Output the [X, Y] coordinate of the center of the cell containing the given text.  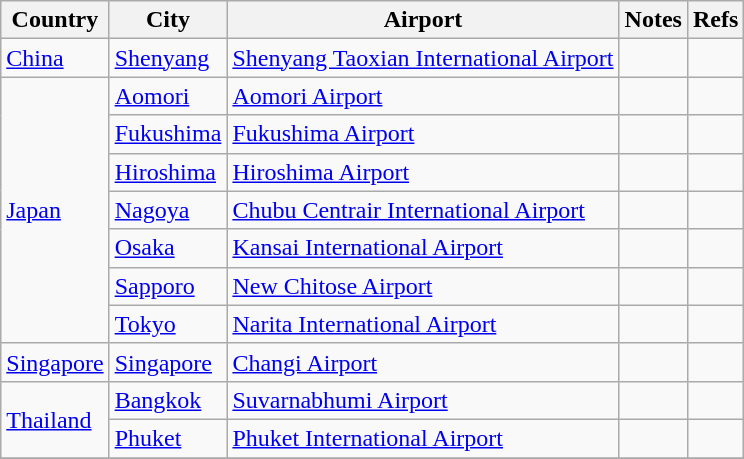
Nagoya [168, 210]
Japan [55, 210]
Narita International Airport [423, 324]
Country [55, 20]
Chubu Centrair International Airport [423, 210]
Refs [715, 20]
Aomori Airport [423, 96]
Tokyo [168, 324]
Changi Airport [423, 362]
Airport [423, 20]
Hiroshima [168, 172]
Fukushima [168, 134]
Suvarnabhumi Airport [423, 400]
Bangkok [168, 400]
China [55, 58]
Shenyang [168, 58]
Aomori [168, 96]
Osaka [168, 248]
New Chitose Airport [423, 286]
Phuket [168, 438]
Phuket International Airport [423, 438]
Sapporo [168, 286]
Kansai International Airport [423, 248]
City [168, 20]
Notes [653, 20]
Fukushima Airport [423, 134]
Shenyang Taoxian International Airport [423, 58]
Hiroshima Airport [423, 172]
Thailand [55, 419]
